Search for the cell housing the specified text and yield its [x, y] center coordinate. 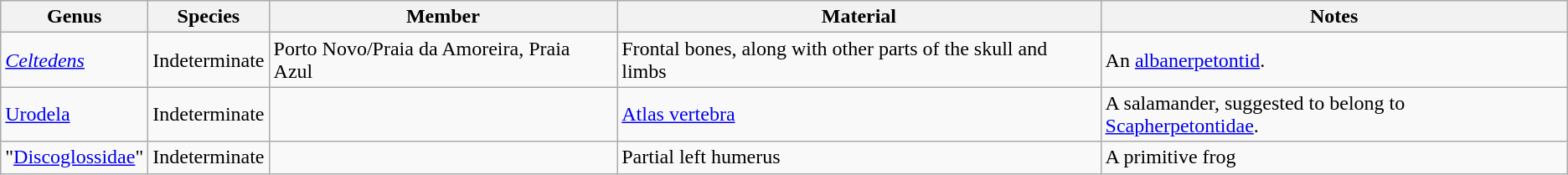
Porto Novo/Praia da Amoreira, Praia Azul [443, 60]
Celtedens [75, 60]
A salamander, suggested to belong to Scapherpetontidae. [1333, 114]
Notes [1333, 17]
Urodela [75, 114]
An albanerpetontid. [1333, 60]
Atlas vertebra [859, 114]
Species [209, 17]
Material [859, 17]
A primitive frog [1333, 157]
"Discoglossidae" [75, 157]
Genus [75, 17]
Partial left humerus [859, 157]
Frontal bones, along with other parts of the skull and limbs [859, 60]
Member [443, 17]
